Locate the cell with the specified text and output its [x, y] center coordinate. 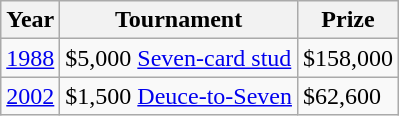
2002 [30, 96]
$5,000 Seven-card stud [179, 58]
$62,600 [348, 96]
Year [30, 20]
$158,000 [348, 58]
1988 [30, 58]
Tournament [179, 20]
Prize [348, 20]
$1,500 Deuce-to-Seven [179, 96]
